Return the [x, y] coordinate for the center point of the cell that contains the specified text.  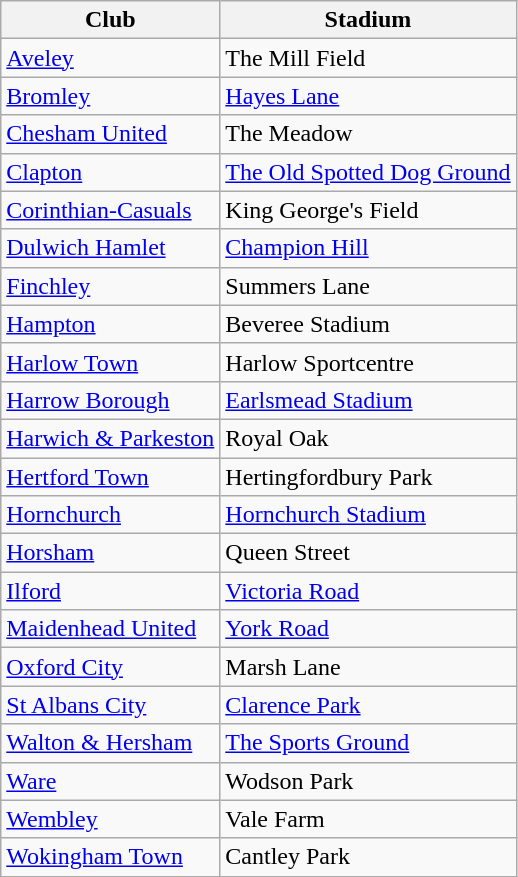
King George's Field [368, 210]
The Old Spotted Dog Ground [368, 172]
Finchley [110, 286]
Maidenhead United [110, 629]
Horsham [110, 553]
St Albans City [110, 705]
Oxford City [110, 667]
Vale Farm [368, 819]
Queen Street [368, 553]
Clarence Park [368, 705]
Aveley [110, 58]
Hertingfordbury Park [368, 477]
Wembley [110, 819]
The Sports Ground [368, 743]
Royal Oak [368, 438]
Hornchurch [110, 515]
Bromley [110, 96]
Harlow Sportcentre [368, 362]
Beveree Stadium [368, 324]
Hornchurch Stadium [368, 515]
Ilford [110, 591]
Chesham United [110, 134]
Summers Lane [368, 286]
Harwich & Parkeston [110, 438]
Corinthian-Casuals [110, 210]
Club [110, 20]
York Road [368, 629]
Harrow Borough [110, 400]
Stadium [368, 20]
Victoria Road [368, 591]
Dulwich Hamlet [110, 248]
Wokingham Town [110, 857]
Hertford Town [110, 477]
Hayes Lane [368, 96]
Earlsmead Stadium [368, 400]
The Meadow [368, 134]
Champion Hill [368, 248]
Ware [110, 781]
Cantley Park [368, 857]
Marsh Lane [368, 667]
Hampton [110, 324]
Wodson Park [368, 781]
Walton & Hersham [110, 743]
Harlow Town [110, 362]
The Mill Field [368, 58]
Clapton [110, 172]
